Provide the (x, y) coordinate of the cell's center where the given text is located.  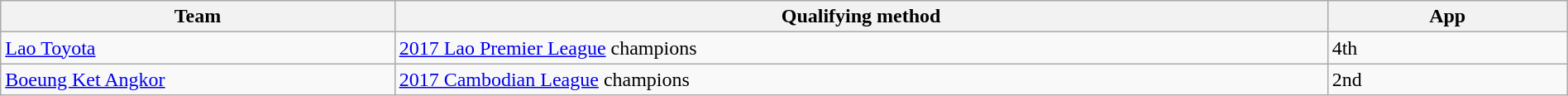
Boeung Ket Angkor (198, 79)
4th (1447, 48)
App (1447, 17)
2nd (1447, 79)
Lao Toyota (198, 48)
2017 Cambodian League champions (861, 79)
Qualifying method (861, 17)
Team (198, 17)
2017 Lao Premier League champions (861, 48)
